Provide the [x, y] coordinate of the cell's center where the given text is located.  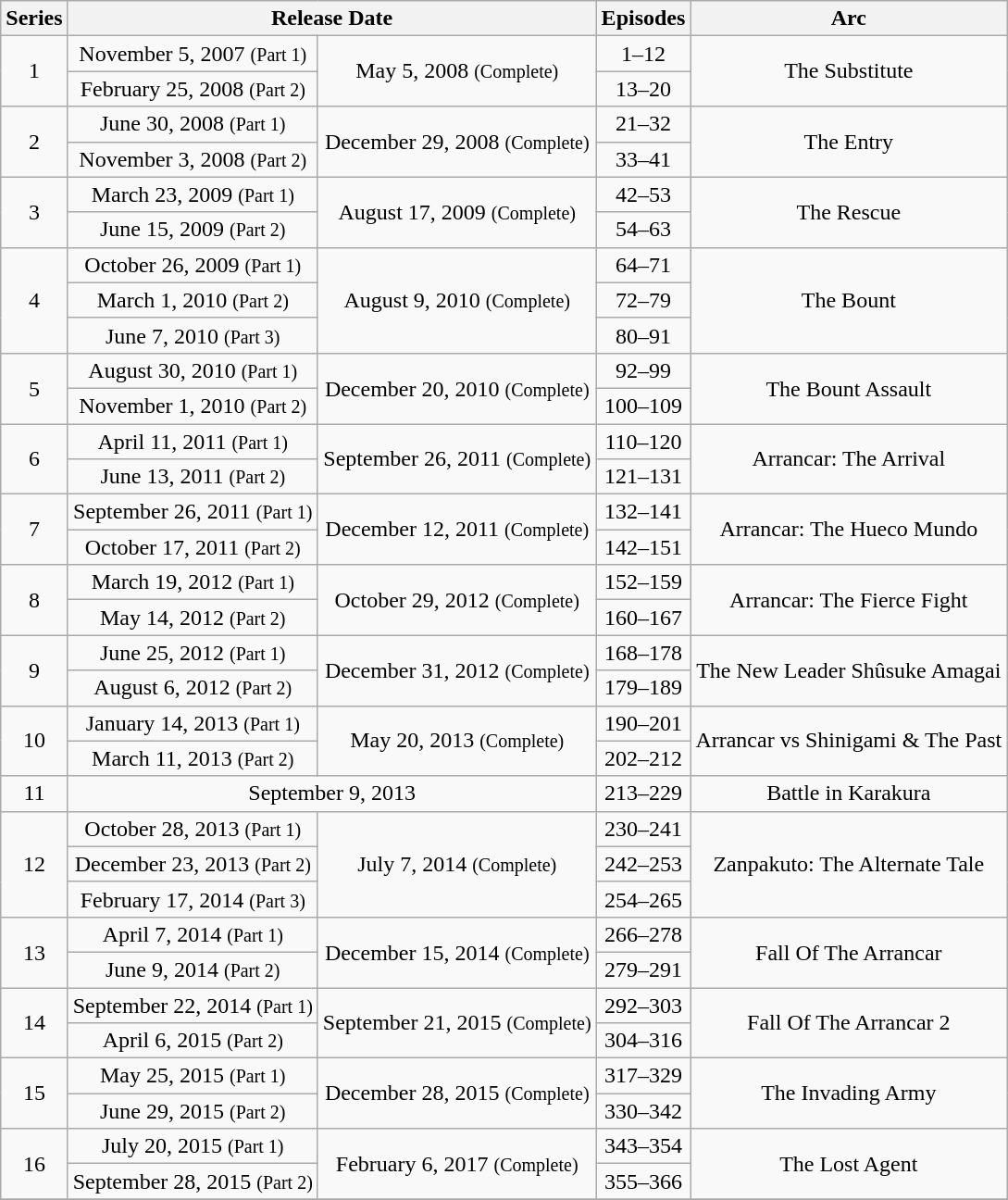
14 [34, 1022]
The Bount Assault [849, 388]
The Lost Agent [849, 1164]
355–366 [643, 1181]
March 11, 2013 (Part 2) [193, 758]
54–63 [643, 230]
October 28, 2013 (Part 1) [193, 829]
13 [34, 952]
September 26, 2011 (Part 1) [193, 512]
September 9, 2013 [331, 794]
279–291 [643, 969]
254–265 [643, 899]
May 20, 2013 (Complete) [457, 741]
June 9, 2014 (Part 2) [193, 969]
December 23, 2013 (Part 2) [193, 864]
7 [34, 530]
June 29, 2015 (Part 2) [193, 1111]
September 22, 2014 (Part 1) [193, 1005]
3 [34, 212]
213–229 [643, 794]
June 7, 2010 (Part 3) [193, 335]
Arrancar: The Hueco Mundo [849, 530]
242–253 [643, 864]
September 28, 2015 (Part 2) [193, 1181]
The Substitute [849, 71]
9 [34, 670]
Episodes [643, 19]
April 6, 2015 (Part 2) [193, 1041]
121–131 [643, 477]
13–20 [643, 89]
July 7, 2014 (Complete) [457, 864]
304–316 [643, 1041]
190–201 [643, 723]
Arc [849, 19]
11 [34, 794]
132–141 [643, 512]
152–159 [643, 582]
December 29, 2008 (Complete) [457, 142]
August 30, 2010 (Part 1) [193, 370]
5 [34, 388]
June 13, 2011 (Part 2) [193, 477]
Fall Of The Arrancar [849, 952]
Battle in Karakura [849, 794]
21–32 [643, 124]
Fall Of The Arrancar 2 [849, 1022]
Arrancar: The Fierce Fight [849, 600]
1–12 [643, 54]
72–79 [643, 300]
330–342 [643, 1111]
The Invading Army [849, 1094]
January 14, 2013 (Part 1) [193, 723]
6 [34, 459]
The Entry [849, 142]
292–303 [643, 1005]
December 12, 2011 (Complete) [457, 530]
March 19, 2012 (Part 1) [193, 582]
June 25, 2012 (Part 1) [193, 653]
266–278 [643, 934]
November 1, 2010 (Part 2) [193, 406]
Zanpakuto: The Alternate Tale [849, 864]
July 20, 2015 (Part 1) [193, 1146]
10 [34, 741]
November 5, 2007 (Part 1) [193, 54]
May 14, 2012 (Part 2) [193, 618]
September 26, 2011 (Complete) [457, 459]
December 15, 2014 (Complete) [457, 952]
June 15, 2009 (Part 2) [193, 230]
November 3, 2008 (Part 2) [193, 159]
May 25, 2015 (Part 1) [193, 1076]
179–189 [643, 688]
The New Leader Shûsuke Amagai [849, 670]
12 [34, 864]
343–354 [643, 1146]
64–71 [643, 265]
April 7, 2014 (Part 1) [193, 934]
33–41 [643, 159]
May 5, 2008 (Complete) [457, 71]
Release Date [331, 19]
Series [34, 19]
317–329 [643, 1076]
October 17, 2011 (Part 2) [193, 547]
December 28, 2015 (Complete) [457, 1094]
February 17, 2014 (Part 3) [193, 899]
June 30, 2008 (Part 1) [193, 124]
February 25, 2008 (Part 2) [193, 89]
August 6, 2012 (Part 2) [193, 688]
110–120 [643, 442]
February 6, 2017 (Complete) [457, 1164]
March 23, 2009 (Part 1) [193, 194]
202–212 [643, 758]
92–99 [643, 370]
December 20, 2010 (Complete) [457, 388]
August 9, 2010 (Complete) [457, 300]
December 31, 2012 (Complete) [457, 670]
16 [34, 1164]
The Rescue [849, 212]
15 [34, 1094]
4 [34, 300]
September 21, 2015 (Complete) [457, 1022]
October 26, 2009 (Part 1) [193, 265]
80–91 [643, 335]
The Bount [849, 300]
1 [34, 71]
142–151 [643, 547]
8 [34, 600]
160–167 [643, 618]
Arrancar: The Arrival [849, 459]
2 [34, 142]
March 1, 2010 (Part 2) [193, 300]
August 17, 2009 (Complete) [457, 212]
April 11, 2011 (Part 1) [193, 442]
100–109 [643, 406]
42–53 [643, 194]
230–241 [643, 829]
October 29, 2012 (Complete) [457, 600]
Arrancar vs Shinigami & The Past [849, 741]
168–178 [643, 653]
